Search for the cell housing the specified text and yield its [x, y] center coordinate. 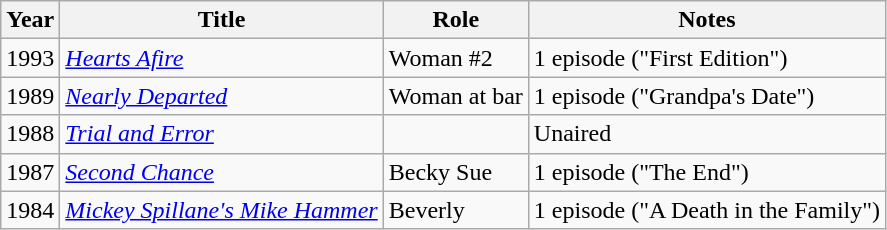
1 episode ("Grandpa's Date") [706, 96]
Becky Sue [456, 172]
Beverly [456, 210]
Role [456, 20]
Woman #2 [456, 58]
1984 [30, 210]
Mickey Spillane's Mike Hammer [222, 210]
1988 [30, 134]
Title [222, 20]
1987 [30, 172]
1993 [30, 58]
Year [30, 20]
1 episode ("The End") [706, 172]
1989 [30, 96]
Woman at bar [456, 96]
Unaired [706, 134]
Notes [706, 20]
Second Chance [222, 172]
Nearly Departed [222, 96]
1 episode ("A Death in the Family") [706, 210]
Hearts Afire [222, 58]
1 episode ("First Edition") [706, 58]
Trial and Error [222, 134]
